Provide the (X, Y) coordinate of the cell's center where the given text is located.  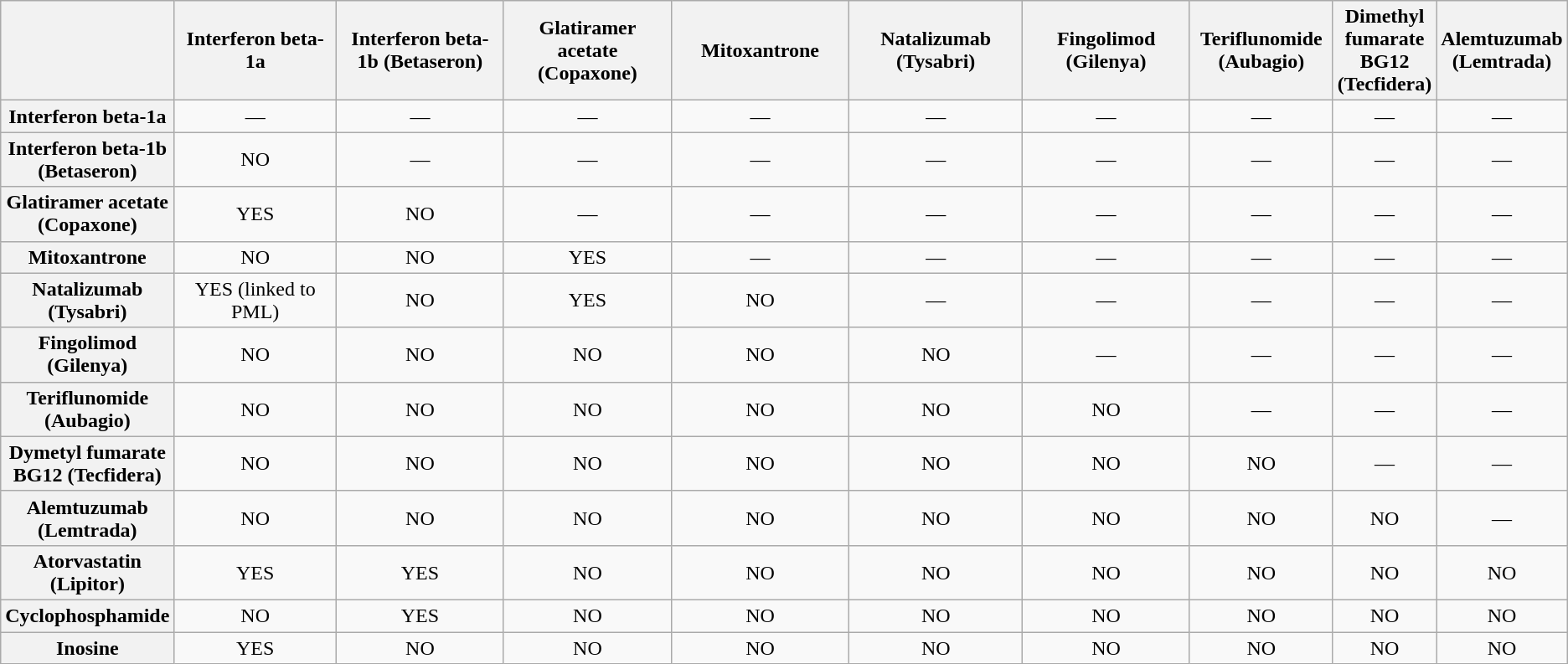
Atorvastatin (Lipitor) (87, 573)
Dimethyl fumarate BG12 (Tecfidera) (1384, 50)
Dymetyl fumarate BG12 (Tecfidera) (87, 464)
Inosine (87, 647)
YES (linked to PML) (255, 300)
Cyclophosphamide (87, 615)
